Locate the cell with the specified text and output its [x, y] center coordinate. 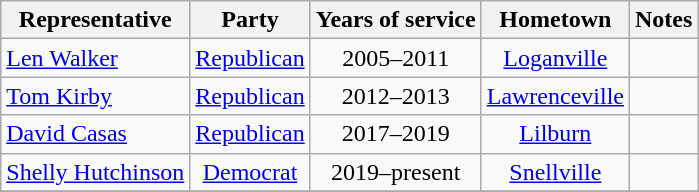
2019–present [396, 172]
2005–2011 [396, 58]
Loganville [555, 58]
Notes [664, 20]
Representative [96, 20]
Len Walker [96, 58]
Years of service [396, 20]
2012–2013 [396, 96]
Lilburn [555, 134]
Democrat [250, 172]
Tom Kirby [96, 96]
Party [250, 20]
Hometown [555, 20]
David Casas [96, 134]
2017–2019 [396, 134]
Shelly Hutchinson [96, 172]
Lawrenceville [555, 96]
Snellville [555, 172]
